Scan for the cell matching the given text and deliver its [x, y] coordinate at center. 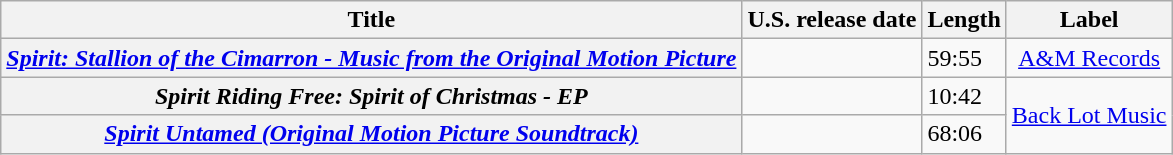
Back Lot Music [1089, 115]
Title [372, 20]
A&M Records [1089, 58]
Spirit: Stallion of the Cimarron - Music from the Original Motion Picture [372, 58]
10:42 [964, 96]
Spirit Riding Free: Spirit of Christmas - EP [372, 96]
68:06 [964, 134]
Length [964, 20]
U.S. release date [832, 20]
Label [1089, 20]
59:55 [964, 58]
Spirit Untamed (Original Motion Picture Soundtrack) [372, 134]
